Capture the cell that displays the provided text and extract its (X, Y) central coordinate. 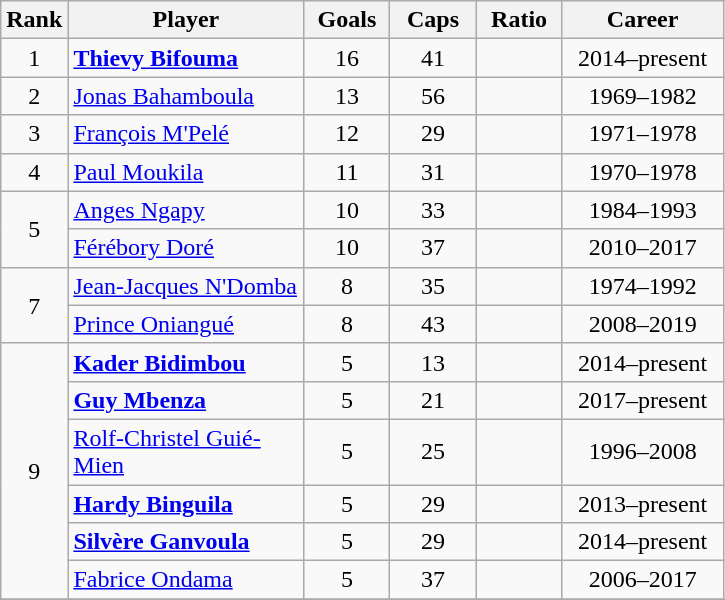
2006–2017 (642, 580)
Prince Oniangué (186, 324)
Caps (433, 20)
Kader Bidimbou (186, 362)
Player (186, 20)
Silvère Ganvoula (186, 542)
2010–2017 (642, 248)
2008–2019 (642, 324)
31 (433, 172)
Rank (34, 20)
Anges Ngapy (186, 210)
41 (433, 58)
Férébory Doré (186, 248)
Goals (347, 20)
Hardy Binguila (186, 503)
1971–1978 (642, 134)
1996–2008 (642, 452)
12 (347, 134)
Jean-Jacques N'Domba (186, 286)
Thievy Bifouma (186, 58)
25 (433, 452)
1974–1992 (642, 286)
1970–1978 (642, 172)
2 (34, 96)
16 (347, 58)
François M'Pelé (186, 134)
Ratio (519, 20)
1969–1982 (642, 96)
33 (433, 210)
7 (34, 305)
11 (347, 172)
9 (34, 470)
1 (34, 58)
Rolf-Christel Guié-Mien (186, 452)
Paul Moukila (186, 172)
3 (34, 134)
4 (34, 172)
56 (433, 96)
2013–present (642, 503)
1984–1993 (642, 210)
Fabrice Ondama (186, 580)
Jonas Bahamboula (186, 96)
Career (642, 20)
21 (433, 400)
Guy Mbenza (186, 400)
35 (433, 286)
43 (433, 324)
2017–present (642, 400)
